Search for the cell housing the specified text and yield its (x, y) center coordinate. 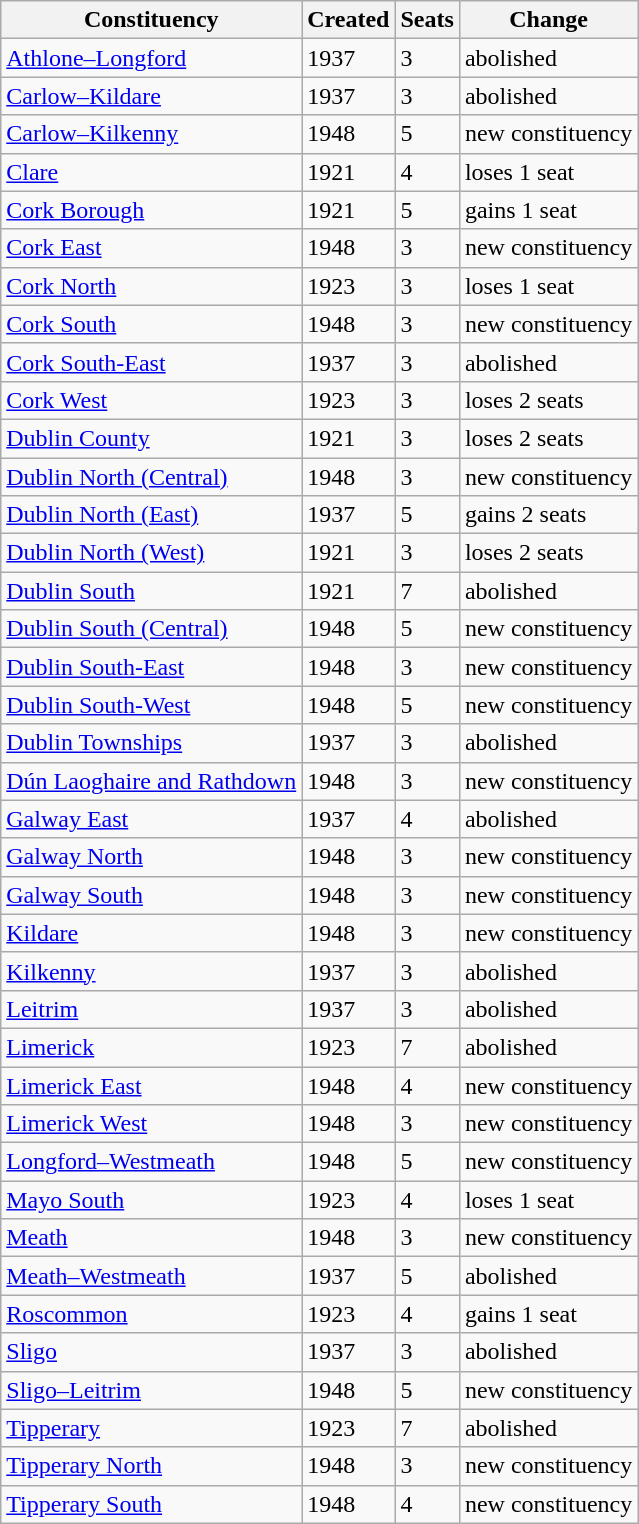
Limerick East (152, 1085)
Galway North (152, 857)
Athlone–Longford (152, 58)
Sligo (152, 1352)
Leitrim (152, 1009)
Change (548, 20)
Carlow–Kildare (152, 96)
Limerick West (152, 1124)
Meath (152, 1238)
Tipperary South (152, 1504)
Dublin South-East (152, 667)
Cork South (152, 324)
Roscommon (152, 1314)
Mayo South (152, 1200)
Constituency (152, 20)
Tipperary (152, 1428)
Galway East (152, 819)
Created (348, 20)
Cork South-East (152, 362)
Dublin South (Central) (152, 629)
Cork North (152, 286)
Seats (427, 20)
Cork West (152, 400)
Meath–Westmeath (152, 1276)
Sligo–Leitrim (152, 1390)
Dublin South (152, 591)
Dublin County (152, 438)
Tipperary North (152, 1466)
Dublin North (West) (152, 553)
Cork East (152, 248)
Limerick (152, 1047)
Cork Borough (152, 210)
gains 2 seats (548, 515)
Dublin Townships (152, 743)
Dublin South-West (152, 705)
Galway South (152, 895)
Kilkenny (152, 971)
Longford–Westmeath (152, 1162)
Dublin North (Central) (152, 477)
Kildare (152, 933)
Dún Laoghaire and Rathdown (152, 781)
Dublin North (East) (152, 515)
Carlow–Kilkenny (152, 134)
Clare (152, 172)
